Return (X, Y) of the center of cell containing provided text 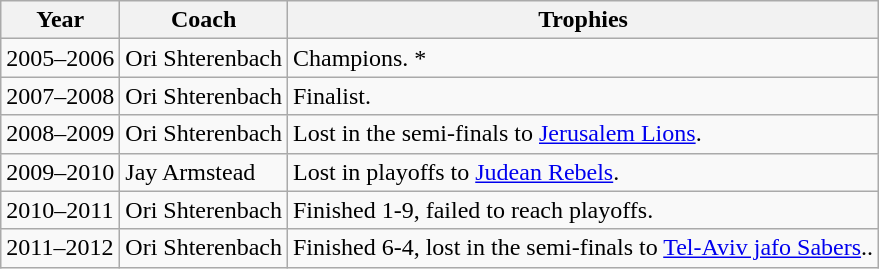
Finished 1-9, failed to reach playoffs. (582, 210)
2008–2009 (60, 134)
Lost in the semi-finals to Jerusalem Lions. (582, 134)
2007–2008 (60, 96)
Finalist. (582, 96)
2011–2012 (60, 248)
2010–2011 (60, 210)
Year (60, 20)
2009–2010 (60, 172)
Trophies (582, 20)
Jay Armstead (204, 172)
Lost in playoffs to Judean Rebels. (582, 172)
Finished 6-4, lost in the semi-finals to Tel-Aviv jafo Sabers.. (582, 248)
Coach (204, 20)
Champions. * (582, 58)
2005–2006 (60, 58)
